Identify which cell holds the provided text, then report its (x, y) central coordinate. 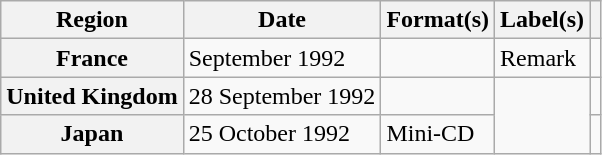
Mini-CD (438, 134)
Japan (92, 134)
Region (92, 20)
Format(s) (438, 20)
Remark (542, 58)
Date (282, 20)
28 September 1992 (282, 96)
Label(s) (542, 20)
25 October 1992 (282, 134)
September 1992 (282, 58)
United Kingdom (92, 96)
France (92, 58)
